Capture the cell that displays the provided text and extract its (X, Y) central coordinate. 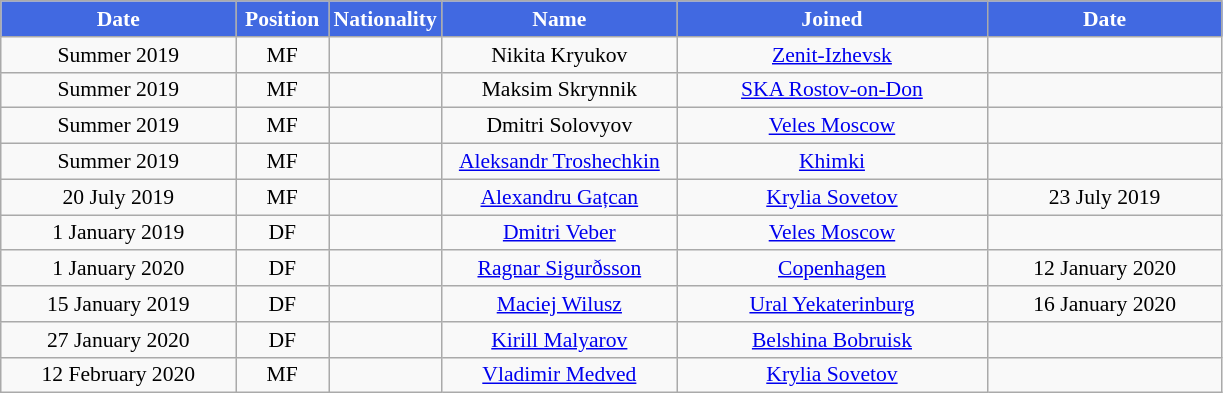
Vladimir Medved (560, 375)
Aleksandr Troshechkin (560, 162)
Dmitri Solovyov (560, 126)
20 July 2019 (118, 197)
Belshina Bobruisk (832, 340)
15 January 2019 (118, 304)
Khimki (832, 162)
Name (560, 19)
Maciej Wilusz (560, 304)
Copenhagen (832, 269)
Position (282, 19)
Zenit-Izhevsk (832, 55)
Maksim Skrynnik (560, 90)
1 January 2019 (118, 233)
Ural Yekaterinburg (832, 304)
27 January 2020 (118, 340)
Dmitri Veber (560, 233)
1 January 2020 (118, 269)
Nikita Kryukov (560, 55)
23 July 2019 (1104, 197)
12 January 2020 (1104, 269)
SKA Rostov-on-Don (832, 90)
Nationality (384, 19)
16 January 2020 (1104, 304)
Joined (832, 19)
Alexandru Gațcan (560, 197)
Ragnar Sigurðsson (560, 269)
Kirill Malyarov (560, 340)
12 February 2020 (118, 375)
